Identify which cell holds the provided text, then report its (X, Y) central coordinate. 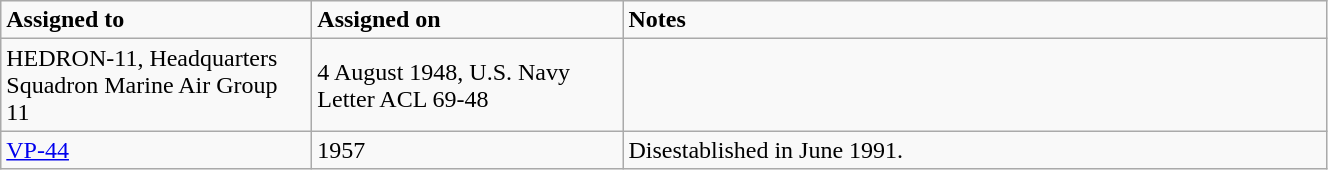
1957 (468, 150)
Assigned on (468, 20)
VP-44 (156, 150)
4 August 1948, U.S. Navy Letter ACL 69-48 (468, 85)
Assigned to (156, 20)
Notes (975, 20)
Disestablished in June 1991. (975, 150)
HEDRON-11, Headquarters Squadron Marine Air Group 11 (156, 85)
